Detect which cell encompasses the target text, then output its (x, y) center coordinate. 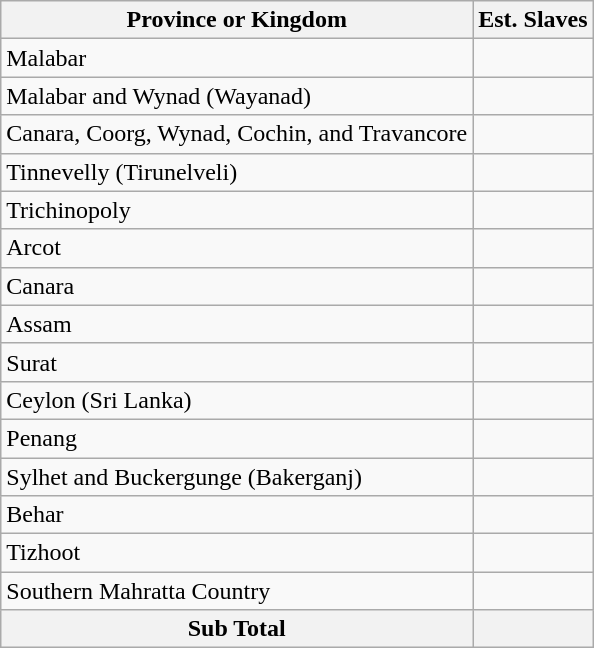
Sylhet and Buckergunge (Bakerganj) (237, 477)
Behar (237, 515)
Canara (237, 286)
Ceylon (Sri Lanka) (237, 400)
Arcot (237, 248)
Province or Kingdom (237, 20)
Malabar (237, 58)
Assam (237, 324)
Trichinopoly (237, 210)
Sub Total (237, 629)
Est. Slaves (533, 20)
Southern Mahratta Country (237, 591)
Tizhoot (237, 553)
Tinnevelly (Tirunelveli) (237, 172)
Malabar and Wynad (Wayanad) (237, 96)
Canara, Coorg, Wynad, Cochin, and Travancore (237, 134)
Penang (237, 438)
Surat (237, 362)
